Provide the (x, y) coordinate of the cell's center where the given text is located.  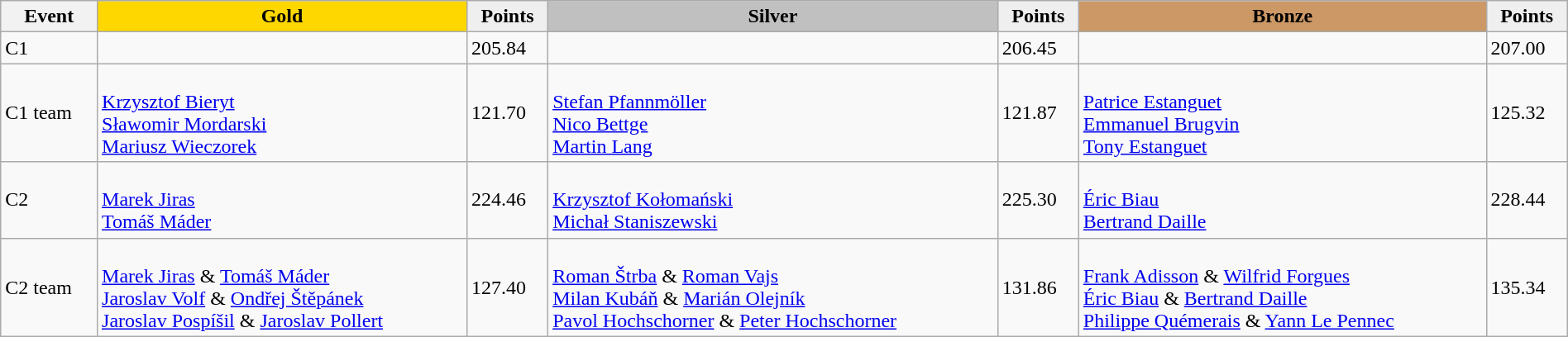
C2 (50, 200)
207.00 (1527, 48)
Marek Jiras & Tomáš MáderJaroslav Volf & Ondřej ŠtěpánekJaroslav Pospíšil & Jaroslav Pollert (283, 287)
Stefan PfannmöllerNico BettgeMartin Lang (773, 112)
121.87 (1038, 112)
Éric BiauBertrand Daille (1282, 200)
C2 team (50, 287)
Roman Štrba & Roman VajsMilan Kubáň & Marián OlejníkPavol Hochschorner & Peter Hochschorner (773, 287)
Krzysztof KołomańskiMichał Staniszewski (773, 200)
C1 (50, 48)
206.45 (1038, 48)
131.86 (1038, 287)
224.46 (507, 200)
225.30 (1038, 200)
228.44 (1527, 200)
127.40 (507, 287)
205.84 (507, 48)
Frank Adisson & Wilfrid ForguesÉric Biau & Bertrand DaillePhilippe Quémerais & Yann Le Pennec (1282, 287)
Marek JirasTomáš Máder (283, 200)
Event (50, 17)
Patrice EstanguetEmmanuel BrugvinTony Estanguet (1282, 112)
125.32 (1527, 112)
121.70 (507, 112)
C1 team (50, 112)
135.34 (1527, 287)
Bronze (1282, 17)
Gold (283, 17)
Krzysztof BierytSławomir MordarskiMariusz Wieczorek (283, 112)
Silver (773, 17)
